For the text-containing cell, return its midpoint in (X, Y) coordinate format. 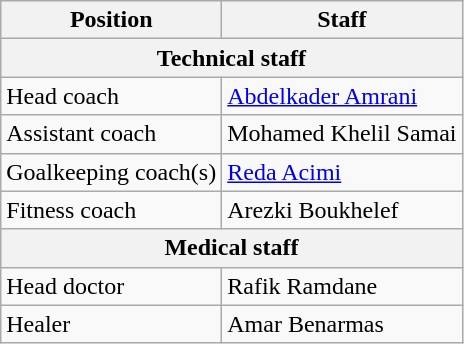
Assistant coach (112, 134)
Amar Benarmas (342, 324)
Mohamed Khelil Samai (342, 134)
Goalkeeping coach(s) (112, 172)
Technical staff (232, 58)
Head doctor (112, 286)
Healer (112, 324)
Fitness coach (112, 210)
Head coach (112, 96)
Arezki Boukhelef (342, 210)
Medical staff (232, 248)
Staff (342, 20)
Position (112, 20)
Rafik Ramdane (342, 286)
Abdelkader Amrani (342, 96)
Reda Acimi (342, 172)
